Provide the (x, y) coordinate of the cell's center where the given text is located.  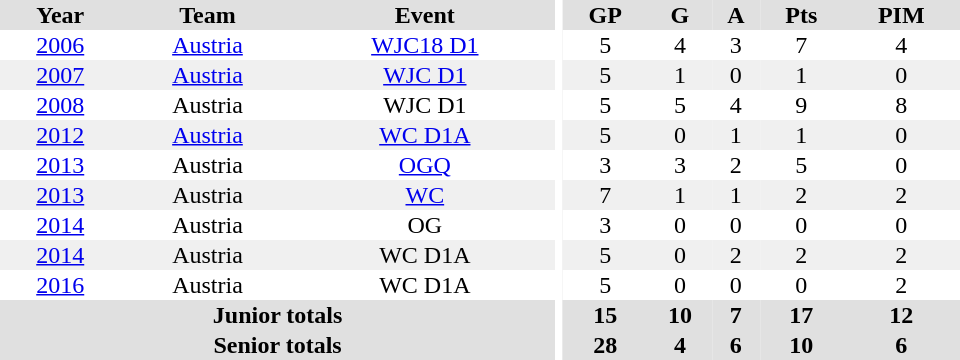
Junior totals (278, 315)
G (680, 15)
2016 (60, 285)
PIM (902, 15)
OG (424, 225)
28 (605, 345)
15 (605, 315)
9 (802, 105)
GP (605, 15)
WJC18 D1 (424, 45)
2008 (60, 105)
Senior totals (278, 345)
17 (802, 315)
8 (902, 105)
2007 (60, 75)
Year (60, 15)
Pts (802, 15)
Event (424, 15)
2012 (60, 135)
OGQ (424, 165)
Team (207, 15)
2006 (60, 45)
A (736, 15)
WC (424, 195)
12 (902, 315)
